Capture the cell that displays the provided text and extract its (x, y) central coordinate. 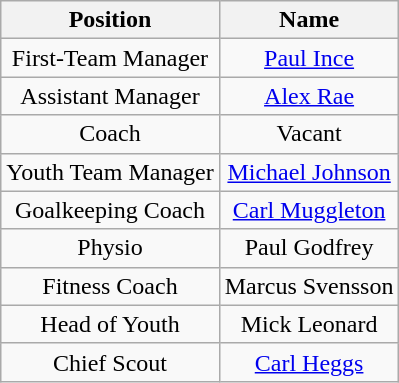
Vacant (309, 134)
Chief Scout (110, 362)
Michael Johnson (309, 172)
Paul Godfrey (309, 248)
Assistant Manager (110, 96)
Paul Ince (309, 58)
Carl Heggs (309, 362)
Carl Muggleton (309, 210)
Physio (110, 248)
Head of Youth (110, 324)
First-Team Manager (110, 58)
Position (110, 20)
Goalkeeping Coach (110, 210)
Coach (110, 134)
Alex Rae (309, 96)
Fitness Coach (110, 286)
Marcus Svensson (309, 286)
Name (309, 20)
Mick Leonard (309, 324)
Youth Team Manager (110, 172)
